Provide the (x, y) coordinate of the cell's center where the given text is located.  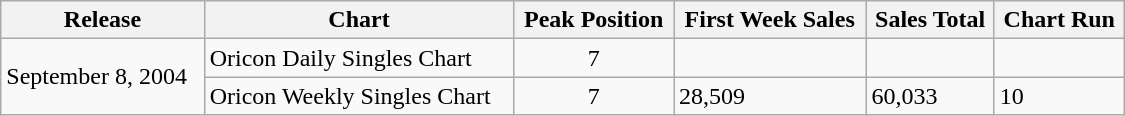
Oricon Weekly Singles Chart (359, 96)
Chart Run (1059, 20)
Chart (359, 20)
10 (1059, 96)
Peak Position (594, 20)
September 8, 2004 (102, 77)
First Week Sales (770, 20)
Release (102, 20)
60,033 (930, 96)
28,509 (770, 96)
Oricon Daily Singles Chart (359, 58)
Sales Total (930, 20)
